Identify which cell holds the provided text, then report its (x, y) central coordinate. 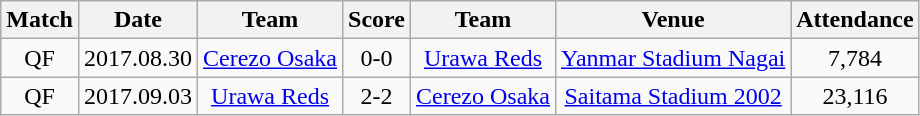
Score (377, 20)
Yanmar Stadium Nagai (672, 58)
0-0 (377, 58)
Saitama Stadium 2002 (672, 96)
2017.09.03 (138, 96)
Attendance (855, 20)
23,116 (855, 96)
2017.08.30 (138, 58)
7,784 (855, 58)
Venue (672, 20)
Date (138, 20)
Match (40, 20)
2-2 (377, 96)
